Search for the cell housing the specified text and yield its (x, y) center coordinate. 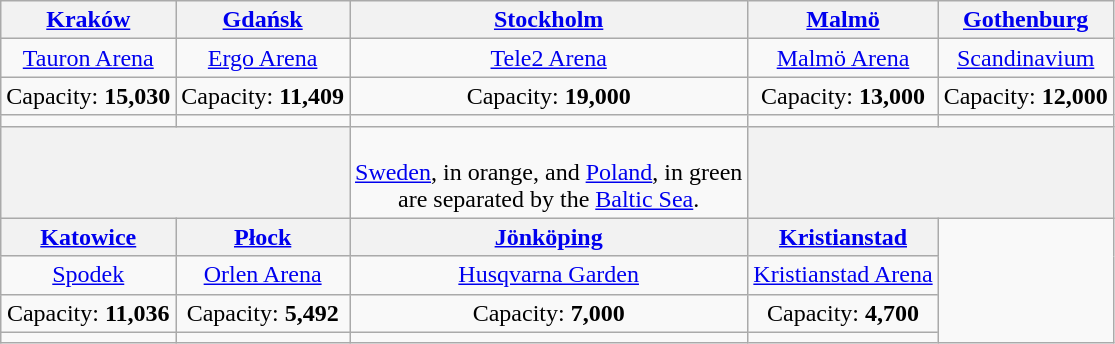
Malmö (843, 20)
Sweden, in orange, and Poland, in greenare separated by the Baltic Sea. (549, 172)
Capacity: 4,700 (843, 313)
Orlen Arena (263, 275)
Capacity: 7,000 (549, 313)
Ergo Arena (263, 58)
Capacity: 19,000 (549, 96)
Capacity: 13,000 (843, 96)
Scandinavium (1026, 58)
Husqvarna Garden (549, 275)
Gothenburg (1026, 20)
Płock (263, 237)
Katowice (88, 237)
Jönköping (549, 237)
Kristianstad Arena (843, 275)
Tauron Arena (88, 58)
Capacity: 11,409 (263, 96)
Stockholm (549, 20)
Kraków (88, 20)
Tele2 Arena (549, 58)
Malmö Arena (843, 58)
Spodek (88, 275)
Capacity: 12,000 (1026, 96)
Kristianstad (843, 237)
Gdańsk (263, 20)
Capacity: 5,492 (263, 313)
Capacity: 11,036 (88, 313)
Capacity: 15,030 (88, 96)
